Pinpoint the cell where the given text exists, returning its [x, y] midpoint coordinate. 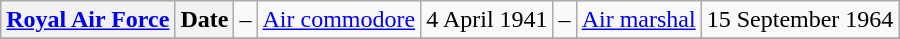
Air commodore [339, 20]
Air marshal [638, 20]
Date [204, 20]
4 April 1941 [487, 20]
15 September 1964 [800, 20]
Royal Air Force [88, 20]
